From the cell containing the given text, extract its center point as (X, Y) coordinate. 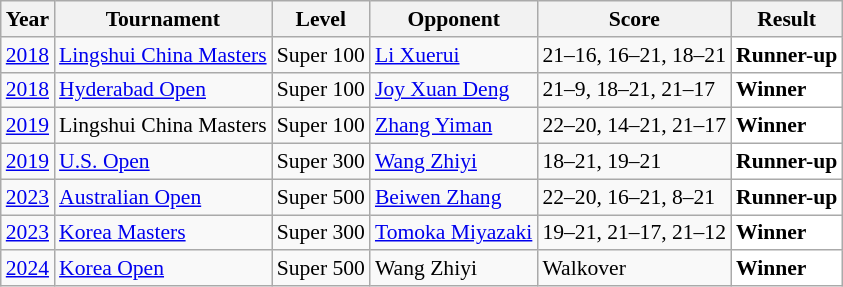
Tomoka Miyazaki (454, 233)
21–16, 16–21, 18–21 (634, 55)
Result (786, 19)
21–9, 18–21, 21–17 (634, 90)
Walkover (634, 269)
Zhang Yiman (454, 126)
Score (634, 19)
Opponent (454, 19)
Korea Open (163, 269)
Australian Open (163, 197)
Hyderabad Open (163, 90)
19–21, 21–17, 21–12 (634, 233)
Li Xuerui (454, 55)
U.S. Open (163, 162)
18–21, 19–21 (634, 162)
2024 (28, 269)
Year (28, 19)
Korea Masters (163, 233)
Tournament (163, 19)
22–20, 16–21, 8–21 (634, 197)
Joy Xuan Deng (454, 90)
Beiwen Zhang (454, 197)
Level (321, 19)
22–20, 14–21, 21–17 (634, 126)
